Return the [X, Y] coordinate for the center point of the cell that contains the specified text.  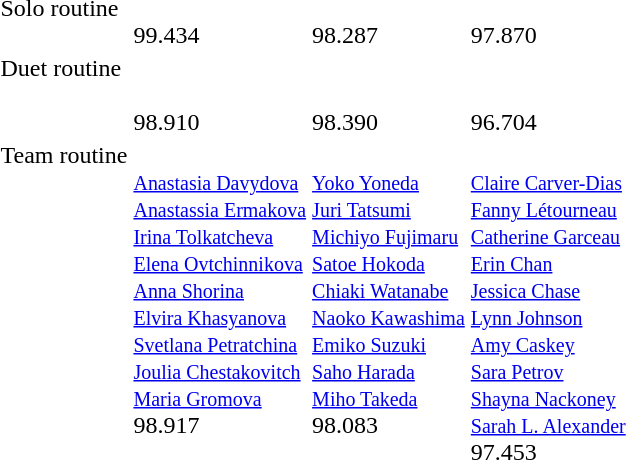
98.390 [389, 95]
98.910 [220, 95]
